Output the (x, y) coordinate of the center of the cell containing the given text.  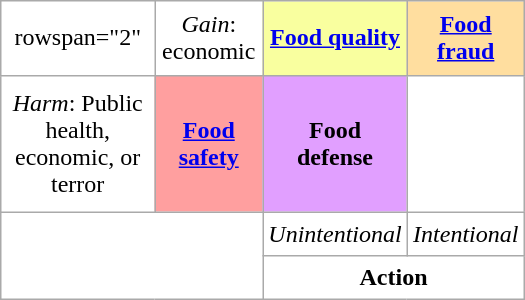
Harm: Public health, economic, or terror (78, 144)
Unintentional (335, 234)
Food safety (209, 144)
Action (394, 278)
Intentional (466, 234)
Food quality (335, 38)
Gain: economic (209, 38)
Food fraud (466, 38)
Food defense (335, 144)
rowspan="2" (78, 38)
